Extract the (X, Y) coordinate from the center of the cell holding the provided text.  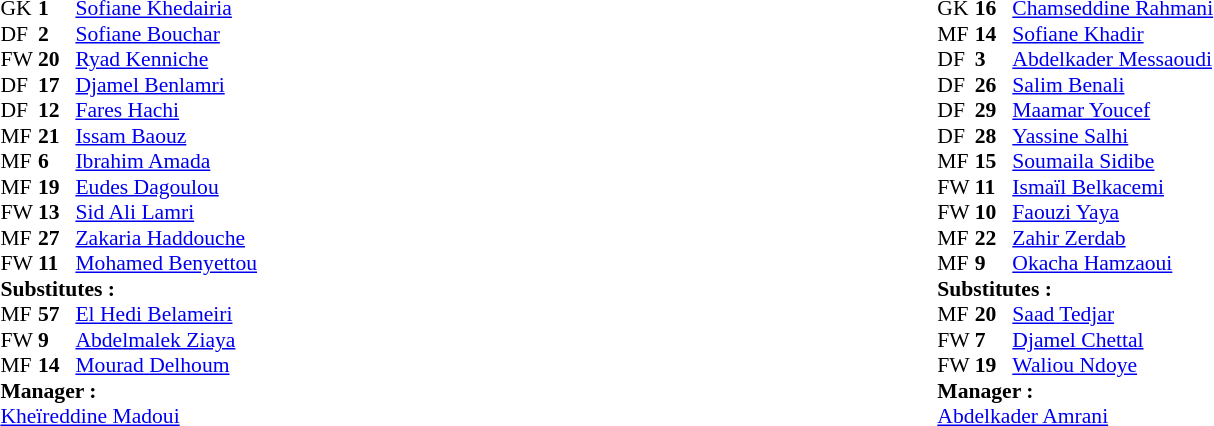
13 (57, 213)
Issam Baouz (166, 136)
Mohamed Benyettou (166, 263)
57 (57, 315)
Sid Ali Lamri (166, 213)
Saad Tedjar (1112, 315)
Djamel Benlamri (166, 85)
6 (57, 161)
Sofiane Bouchar (166, 34)
10 (994, 213)
Faouzi Yaya (1112, 213)
12 (57, 111)
Abdelkader Messaoudi (1112, 59)
Soumaila Sidibe (1112, 161)
Mourad Delhoum (166, 365)
2 (57, 34)
17 (57, 85)
27 (57, 238)
Okacha Hamzaoui (1112, 263)
Waliou Ndoye (1112, 365)
7 (994, 340)
28 (994, 136)
Ibrahim Amada (166, 161)
Sofiane Khadir (1112, 34)
Ismaïl Belkacemi (1112, 187)
Ryad Kenniche (166, 59)
Salim Benali (1112, 85)
15 (994, 161)
Maamar Youcef (1112, 111)
Yassine Salhi (1112, 136)
El Hedi Belameiri (166, 315)
Djamel Chettal (1112, 340)
Zahir Zerdab (1112, 238)
21 (57, 136)
3 (994, 59)
Eudes Dagoulou (166, 187)
22 (994, 238)
Abdelmalek Ziaya (166, 340)
Fares Hachi (166, 111)
26 (994, 85)
Zakaria Haddouche (166, 238)
29 (994, 111)
